From the cell containing the given text, extract its center point as (x, y) coordinate. 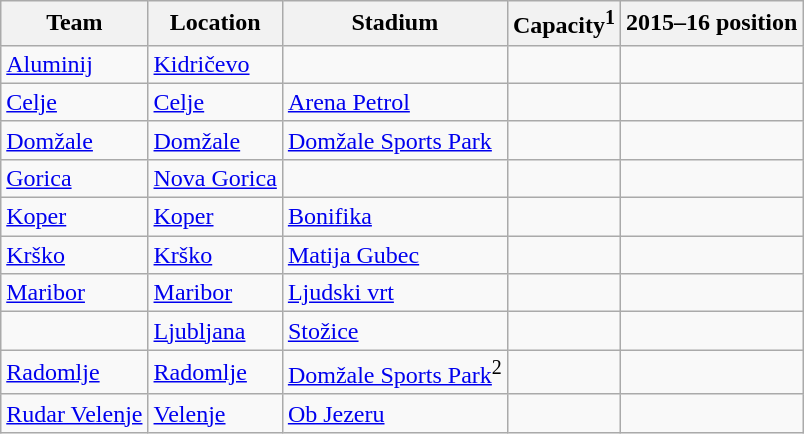
Velenje (215, 413)
Kidričevo (215, 64)
Ob Jezeru (394, 413)
Domžale Sports Park2 (394, 372)
Matija Gubec (394, 255)
Ljudski vrt (394, 293)
Stadium (394, 24)
Gorica (74, 178)
Location (215, 24)
Stožice (394, 331)
Ljubljana (215, 331)
Team (74, 24)
Domžale Sports Park (394, 140)
Nova Gorica (215, 178)
Arena Petrol (394, 102)
Aluminij (74, 64)
Capacity1 (564, 24)
Bonifika (394, 217)
Rudar Velenje (74, 413)
2015–16 position (711, 24)
